Find where the given text appears and provide that cell's center as (x, y) coordinate. 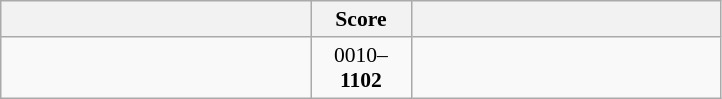
Score (361, 19)
0010–1102 (361, 68)
